From the cell containing the given text, extract its center point as [x, y] coordinate. 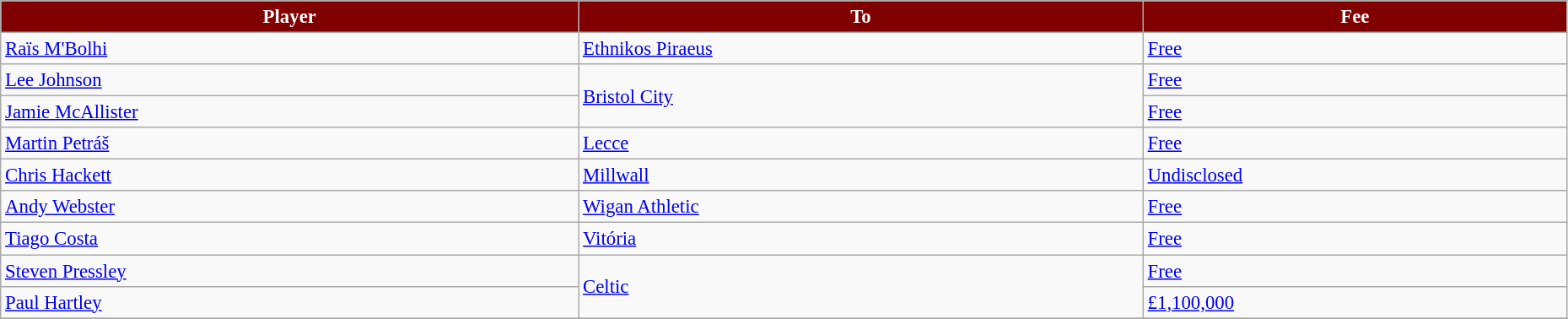
Martin Petráš [290, 143]
Ethnikos Piraeus [861, 49]
Lee Johnson [290, 80]
Steven Pressley [290, 271]
Raïs M'Bolhi [290, 49]
Andy Webster [290, 207]
Paul Hartley [290, 302]
Millwall [861, 176]
Fee [1355, 17]
Bristol City [861, 96]
Undisclosed [1355, 176]
Tiago Costa [290, 239]
£1,100,000 [1355, 302]
Wigan Athletic [861, 207]
Celtic [861, 287]
Chris Hackett [290, 176]
Lecce [861, 143]
Jamie McAllister [290, 112]
To [861, 17]
Vitória [861, 239]
Player [290, 17]
